Pinpoint the cell where the given text exists, returning its [X, Y] midpoint coordinate. 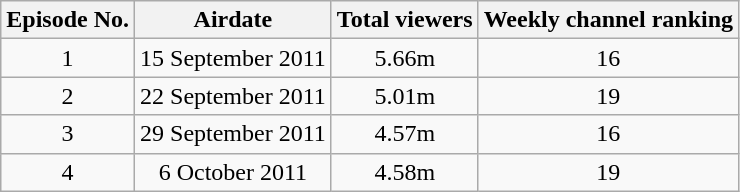
15 September 2011 [234, 58]
4 [68, 172]
29 September 2011 [234, 134]
Total viewers [404, 20]
Episode No. [68, 20]
4.58m [404, 172]
4.57m [404, 134]
1 [68, 58]
Airdate [234, 20]
6 October 2011 [234, 172]
2 [68, 96]
Weekly channel ranking [608, 20]
22 September 2011 [234, 96]
3 [68, 134]
5.66m [404, 58]
5.01m [404, 96]
